Pinpoint the cell where the given text exists, returning its [x, y] midpoint coordinate. 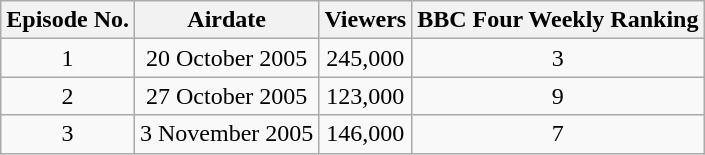
Episode No. [68, 20]
Airdate [227, 20]
146,000 [366, 134]
Viewers [366, 20]
9 [558, 96]
7 [558, 134]
123,000 [366, 96]
1 [68, 58]
3 November 2005 [227, 134]
20 October 2005 [227, 58]
27 October 2005 [227, 96]
245,000 [366, 58]
2 [68, 96]
BBC Four Weekly Ranking [558, 20]
